Pinpoint the cell where the given text exists, returning its [X, Y] midpoint coordinate. 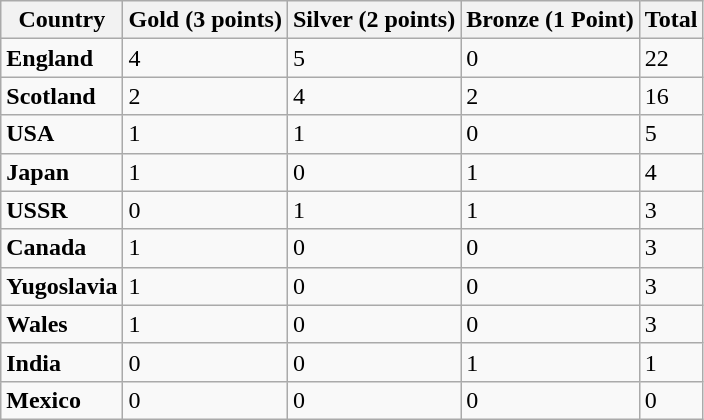
Canada [62, 248]
Silver (2 points) [374, 20]
22 [671, 58]
Wales [62, 324]
Bronze (1 Point) [550, 20]
India [62, 362]
Country [62, 20]
England [62, 58]
Total [671, 20]
Scotland [62, 96]
Japan [62, 172]
Yugoslavia [62, 286]
Mexico [62, 400]
16 [671, 96]
USA [62, 134]
USSR [62, 210]
Gold (3 points) [205, 20]
